Identify which cell holds the provided text, then report its (X, Y) central coordinate. 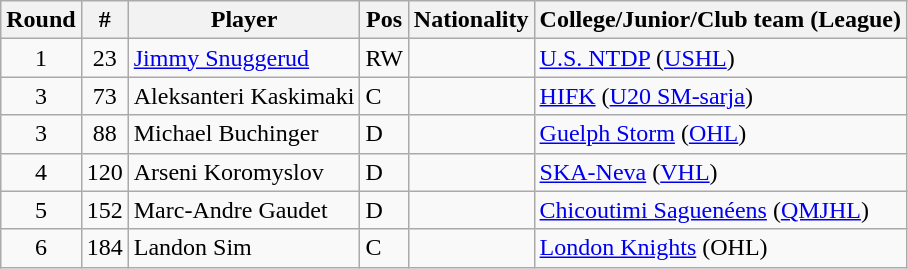
College/Junior/Club team (League) (720, 20)
120 (104, 172)
# (104, 20)
Jimmy Snuggerud (244, 58)
Chicoutimi Saguenéens (QMJHL) (720, 210)
Round (41, 20)
Aleksanteri Kaskimaki (244, 96)
73 (104, 96)
6 (41, 248)
RW (384, 58)
Arseni Koromyslov (244, 172)
Michael Buchinger (244, 134)
Marc-Andre Gaudet (244, 210)
4 (41, 172)
Pos (384, 20)
U.S. NTDP (USHL) (720, 58)
152 (104, 210)
Guelph Storm (OHL) (720, 134)
88 (104, 134)
SKA-Neva (VHL) (720, 172)
HIFK (U20 SM-sarja) (720, 96)
Player (244, 20)
184 (104, 248)
London Knights (OHL) (720, 248)
1 (41, 58)
Landon Sim (244, 248)
23 (104, 58)
5 (41, 210)
Nationality (471, 20)
